Identify which cell holds the provided text, then report its (x, y) central coordinate. 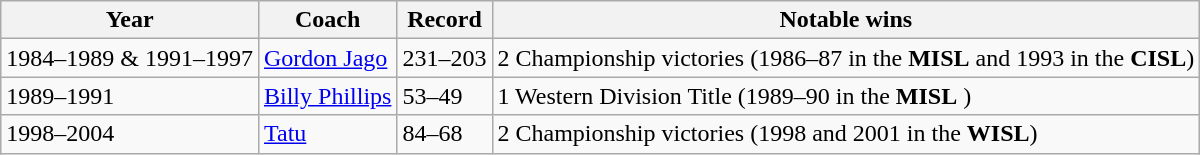
Billy Phillips (327, 96)
Notable wins (846, 20)
2 Championship victories (1986–87 in the MISL and 1993 in the CISL) (846, 58)
1984–1989 & 1991–1997 (130, 58)
Gordon Jago (327, 58)
1 Western Division Title (1989–90 in the MISL ) (846, 96)
1989–1991 (130, 96)
84–68 (444, 134)
Coach (327, 20)
53–49 (444, 96)
231–203 (444, 58)
Year (130, 20)
Tatu (327, 134)
1998–2004 (130, 134)
2 Championship victories (1998 and 2001 in the WISL) (846, 134)
Record (444, 20)
